Determine the (x, y) coordinate at the center of the cell enclosing the given text.  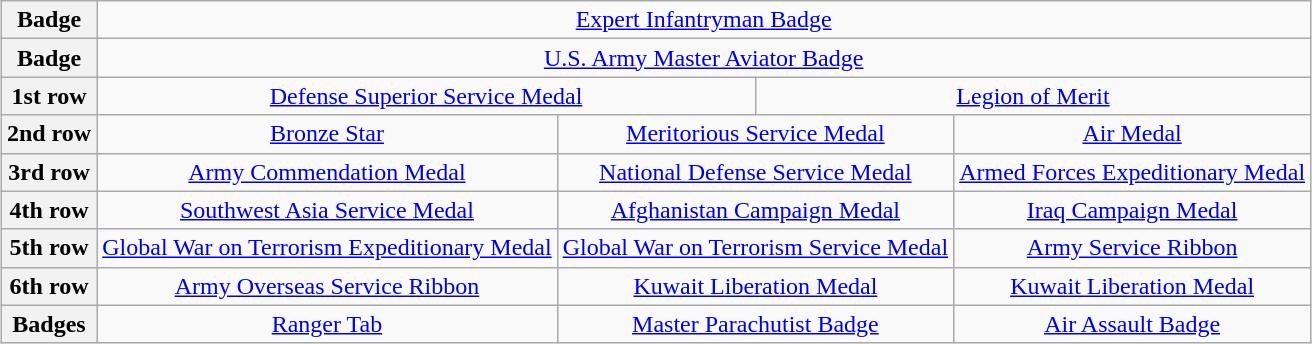
Air Medal (1132, 134)
Meritorious Service Medal (755, 134)
Expert Infantryman Badge (704, 20)
Armed Forces Expeditionary Medal (1132, 172)
Ranger Tab (327, 324)
Defense Superior Service Medal (426, 96)
4th row (48, 210)
Army Service Ribbon (1132, 248)
2nd row (48, 134)
Global War on Terrorism Service Medal (755, 248)
Iraq Campaign Medal (1132, 210)
U.S. Army Master Aviator Badge (704, 58)
Air Assault Badge (1132, 324)
Southwest Asia Service Medal (327, 210)
3rd row (48, 172)
National Defense Service Medal (755, 172)
Global War on Terrorism Expeditionary Medal (327, 248)
5th row (48, 248)
Bronze Star (327, 134)
Legion of Merit (1032, 96)
1st row (48, 96)
Army Commendation Medal (327, 172)
Army Overseas Service Ribbon (327, 286)
6th row (48, 286)
Badges (48, 324)
Master Parachutist Badge (755, 324)
Afghanistan Campaign Medal (755, 210)
